Return the [x, y] coordinate for the center point of the cell that contains the specified text.  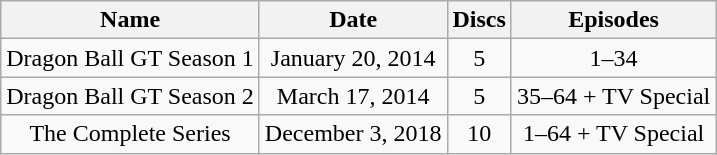
March 17, 2014 [353, 96]
Discs [479, 20]
35–64 + TV Special [613, 96]
Dragon Ball GT Season 1 [130, 58]
1–34 [613, 58]
1–64 + TV Special [613, 134]
10 [479, 134]
The Complete Series [130, 134]
January 20, 2014 [353, 58]
Date [353, 20]
December 3, 2018 [353, 134]
Episodes [613, 20]
Name [130, 20]
Dragon Ball GT Season 2 [130, 96]
